Capture the cell that displays the provided text and extract its (x, y) central coordinate. 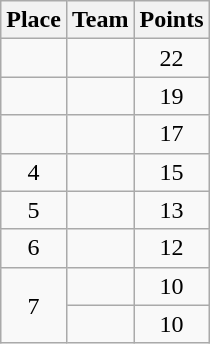
Points (172, 20)
Team (100, 20)
19 (172, 96)
22 (172, 58)
13 (172, 210)
4 (34, 172)
15 (172, 172)
12 (172, 248)
17 (172, 134)
5 (34, 210)
Place (34, 20)
6 (34, 248)
7 (34, 305)
